Return (X, Y) of the center of cell containing provided text 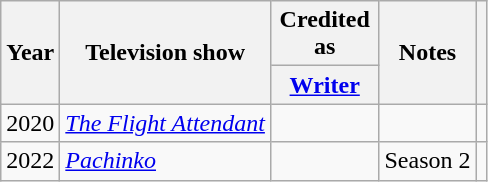
The Flight Attendant (166, 123)
Notes (428, 52)
Writer (324, 85)
2020 (30, 123)
Season 2 (428, 161)
Credited as (324, 34)
Pachinko (166, 161)
Year (30, 52)
Television show (166, 52)
2022 (30, 161)
